Capture the cell that displays the provided text and extract its (X, Y) central coordinate. 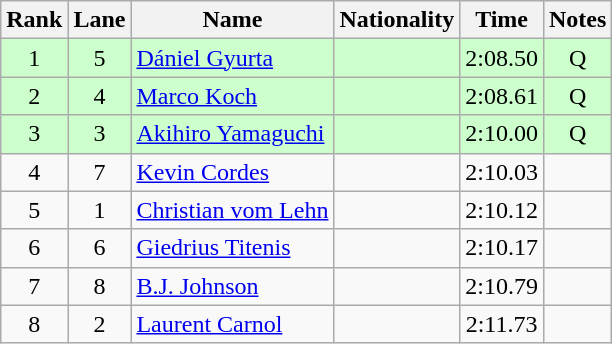
2:10.79 (502, 286)
2:08.50 (502, 58)
Nationality (397, 20)
Kevin Cordes (232, 172)
Notes (577, 20)
B.J. Johnson (232, 286)
Rank (34, 20)
Time (502, 20)
Lane (100, 20)
Dániel Gyurta (232, 58)
2:11.73 (502, 324)
Christian vom Lehn (232, 210)
Akihiro Yamaguchi (232, 134)
2:10.03 (502, 172)
Giedrius Titenis (232, 248)
2:10.12 (502, 210)
Laurent Carnol (232, 324)
2:08.61 (502, 96)
Marco Koch (232, 96)
Name (232, 20)
2:10.00 (502, 134)
2:10.17 (502, 248)
